Identify which cell holds the provided text, then report its (x, y) central coordinate. 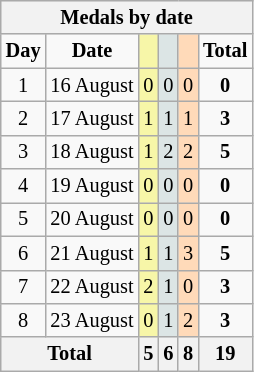
Day (24, 51)
23 August (92, 320)
Medals by date (127, 17)
20 August (92, 219)
17 August (92, 118)
7 (24, 287)
19 (225, 354)
18 August (92, 152)
16 August (92, 85)
22 August (92, 287)
Date (92, 51)
19 August (92, 186)
21 August (92, 253)
4 (24, 186)
